Extract the [x, y] coordinate from the center of the cell holding the provided text.  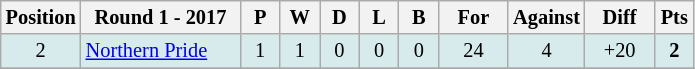
L [379, 17]
W [300, 17]
D [340, 17]
Position [41, 17]
Diff [620, 17]
Against [546, 17]
For [474, 17]
P [260, 17]
B [419, 17]
4 [546, 51]
+20 [620, 51]
Round 1 - 2017 [161, 17]
Pts [674, 17]
Northern Pride [161, 51]
24 [474, 51]
